Capture the cell that displays the provided text and extract its [X, Y] central coordinate. 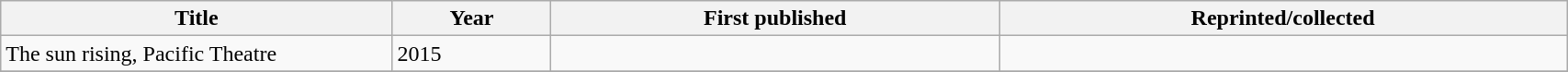
Title [197, 18]
First published [775, 18]
2015 [472, 54]
Reprinted/collected [1283, 18]
The sun rising, Pacific Theatre [197, 54]
Year [472, 18]
